For the text-containing cell, return its midpoint in (x, y) coordinate format. 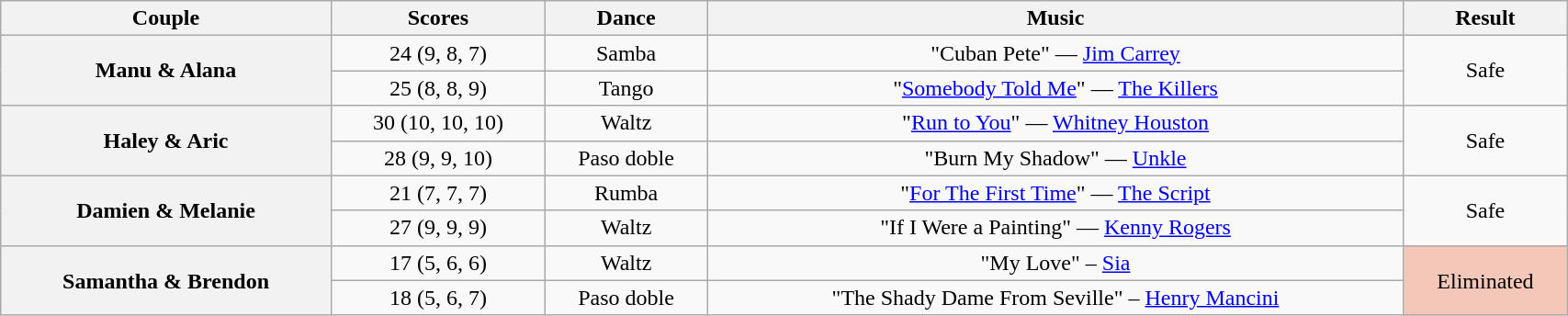
27 (9, 9, 9) (437, 228)
Eliminated (1484, 280)
21 (7, 7, 7) (437, 193)
Dance (626, 18)
18 (5, 6, 7) (437, 298)
Haley & Aric (166, 141)
Result (1484, 18)
Samba (626, 53)
Music (1056, 18)
30 (10, 10, 10) (437, 123)
Scores (437, 18)
"The Shady Dame From Seville" – Henry Mancini (1056, 298)
Manu & Alana (166, 71)
28 (9, 9, 10) (437, 158)
17 (5, 6, 6) (437, 263)
"Somebody Told Me" — The Killers (1056, 88)
Tango (626, 88)
"If I Were a Painting" — Kenny Rogers (1056, 228)
"For The First Time" — The Script (1056, 193)
"Cuban Pete" — Jim Carrey (1056, 53)
Samantha & Brendon (166, 280)
Damiеn & Melanie (166, 210)
Couple (166, 18)
"Burn My Shadow" — Unkle (1056, 158)
Rumba (626, 193)
24 (9, 8, 7) (437, 53)
"My Love" – Sia (1056, 263)
"Run to You" — Whitney Houston (1056, 123)
25 (8, 8, 9) (437, 88)
